For the text-containing cell, return its midpoint in [X, Y] coordinate format. 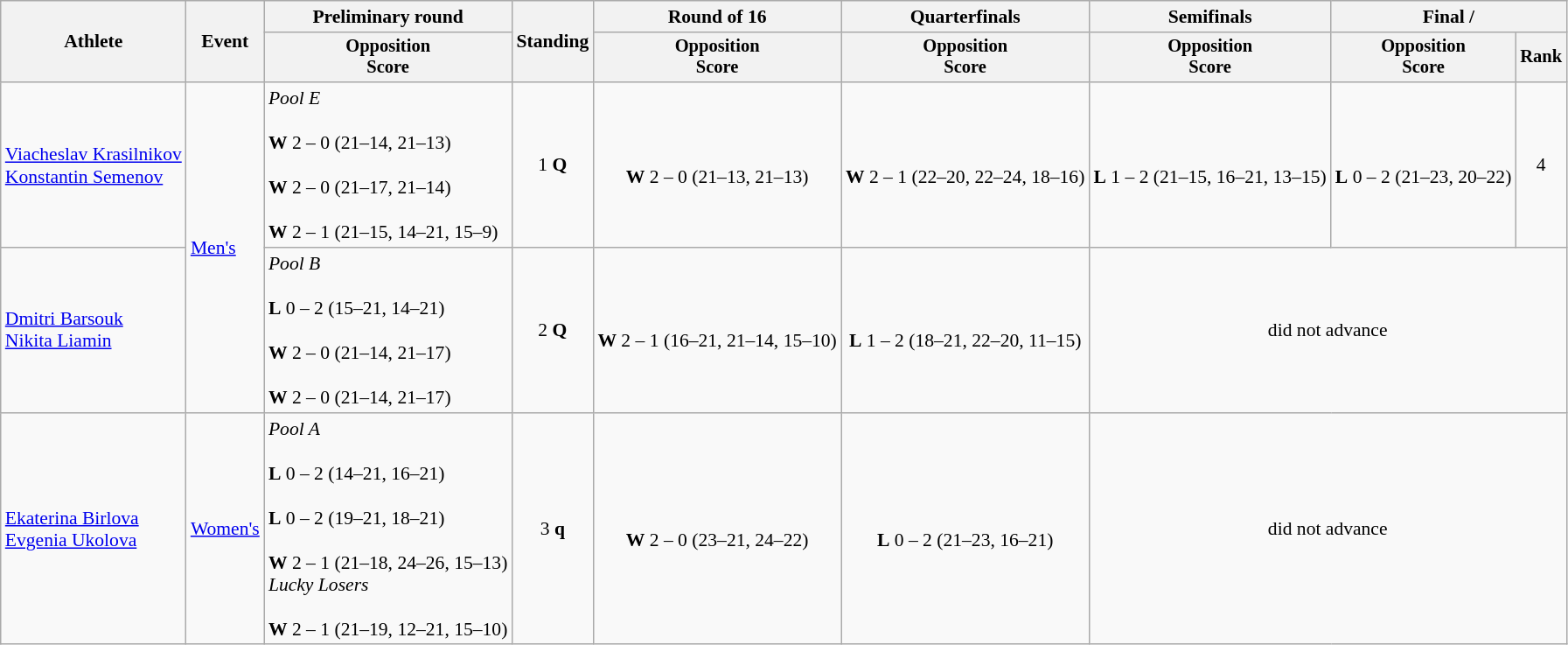
Semifinals [1209, 17]
Women's [226, 529]
Standing [553, 42]
Ekaterina BirlovaEvgenia Ukolova [94, 529]
W 2 – 1 (16–21, 21–14, 15–10) [717, 331]
4 [1541, 165]
2 Q [553, 331]
L 1 – 2 (21–15, 16–21, 13–15) [1209, 165]
Pool B L 0 – 2 (15–21, 14–21)W 2 – 0 (21–14, 21–17)W 2 – 0 (21–14, 21–17) [388, 331]
Preliminary round [388, 17]
Event [226, 42]
Athlete [94, 42]
Men's [226, 247]
Quarterfinals [965, 17]
W 2 – 0 (21–13, 21–13) [717, 165]
Viacheslav KrasilnikovKonstantin Semenov [94, 165]
Final / [1448, 17]
Pool AL 0 – 2 (14–21, 16–21)L 0 – 2 (19–21, 18–21)W 2 – 1 (21–18, 24–26, 15–13)Lucky LosersW 2 – 1 (21–19, 12–21, 15–10) [388, 529]
W 2 – 1 (22–20, 22–24, 18–16) [965, 165]
L 0 – 2 (21–23, 20–22) [1424, 165]
Round of 16 [717, 17]
W 2 – 0 (23–21, 24–22) [717, 529]
3 q [553, 529]
L 0 – 2 (21–23, 16–21) [965, 529]
Pool EW 2 – 0 (21–14, 21–13)W 2 – 0 (21–17, 21–14)W 2 – 1 (21–15, 14–21, 15–9) [388, 165]
L 1 – 2 (18–21, 22–20, 11–15) [965, 331]
1 Q [553, 165]
Dmitri BarsoukNikita Liamin [94, 331]
Rank [1541, 58]
